Output the [x, y] coordinate of the center of the cell containing the given text.  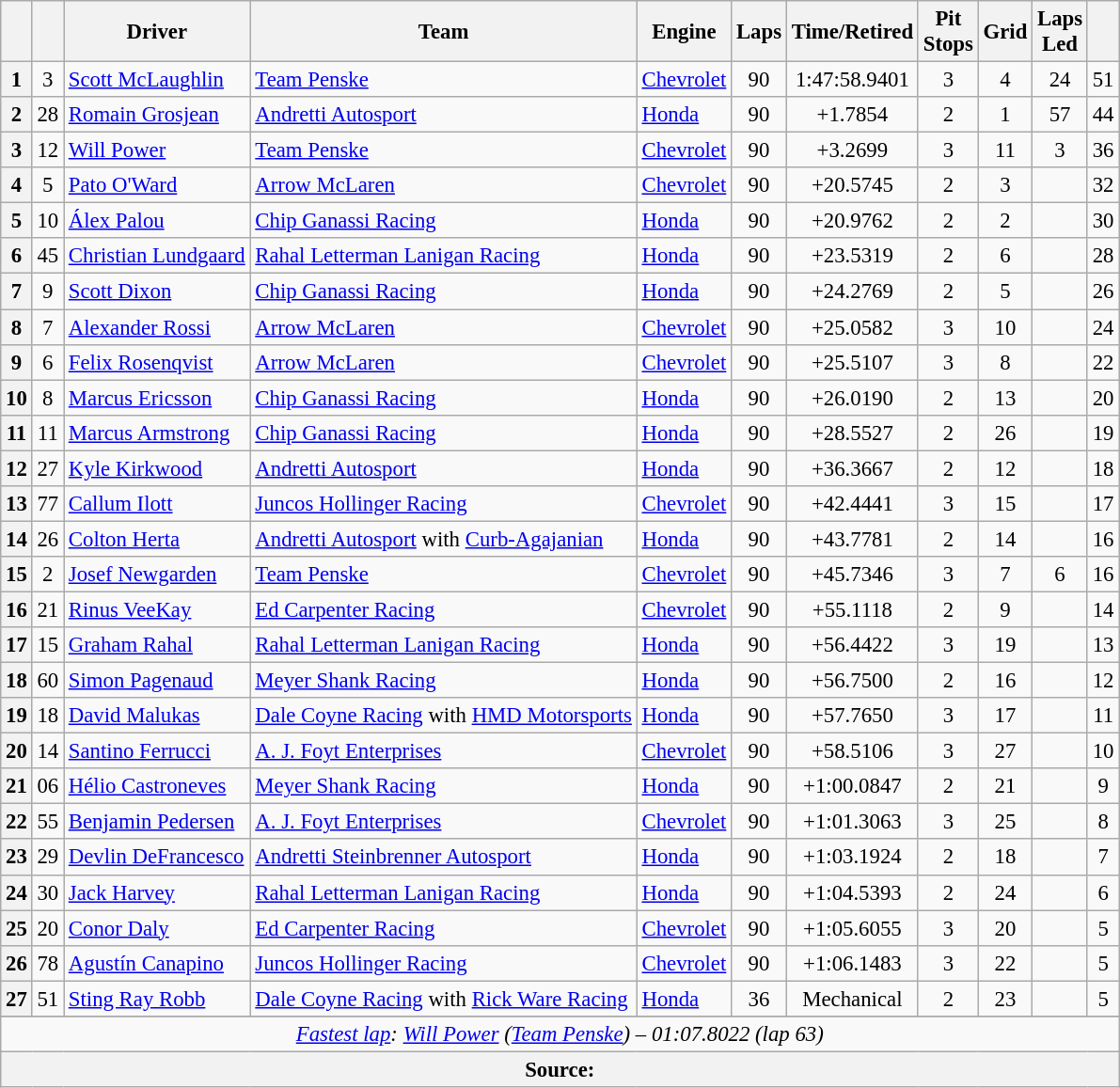
+56.4422 [852, 645]
45 [47, 257]
Andretti Steinbrenner Autosport [444, 858]
Engine [684, 32]
Marcus Armstrong [158, 433]
Hélio Castroneves [158, 786]
Scott McLaughlin [158, 80]
06 [47, 786]
+43.7781 [852, 539]
David Malukas [158, 716]
LapsLed [1061, 32]
+45.7346 [852, 575]
44 [1102, 115]
+56.7500 [852, 681]
+24.2769 [852, 292]
Romain Grosjean [158, 115]
Álex Palou [158, 221]
Fastest lap: Will Power (Team Penske) – 01:07.8022 (lap 63) [560, 1034]
60 [47, 681]
Graham Rahal [158, 645]
Mechanical [852, 999]
+25.0582 [852, 327]
+20.9762 [852, 221]
+57.7650 [852, 716]
Simon Pagenaud [158, 681]
Driver [158, 32]
Callum Ilott [158, 504]
Rinus VeeKay [158, 609]
29 [47, 858]
+1:04.5393 [852, 892]
+55.1118 [852, 609]
Benjamin Pedersen [158, 822]
+23.5319 [852, 257]
57 [1061, 115]
Team [444, 32]
Grid [1004, 32]
Christian Lundgaard [158, 257]
Marcus Ericsson [158, 398]
Pato O'Ward [158, 185]
Colton Herta [158, 539]
+1:03.1924 [852, 858]
78 [47, 963]
Josef Newgarden [158, 575]
Time/Retired [852, 32]
+28.5527 [852, 433]
+36.3667 [852, 468]
Conor Daly [158, 928]
Laps [760, 32]
+1:01.3063 [852, 822]
Alexander Rossi [158, 327]
1:47:58.9401 [852, 80]
Devlin DeFrancesco [158, 858]
+3.2699 [852, 150]
+25.5107 [852, 362]
32 [1102, 185]
Dale Coyne Racing with HMD Motorsports [444, 716]
Agustín Canapino [158, 963]
Santino Ferrucci [158, 751]
Jack Harvey [158, 892]
Scott Dixon [158, 292]
Dale Coyne Racing with Rick Ware Racing [444, 999]
+1:00.0847 [852, 786]
+42.4441 [852, 504]
+1:06.1483 [852, 963]
55 [47, 822]
77 [47, 504]
+26.0190 [852, 398]
PitStops [948, 32]
+1.7854 [852, 115]
Kyle Kirkwood [158, 468]
+58.5106 [852, 751]
Felix Rosenqvist [158, 362]
Source: [560, 1069]
Andretti Autosport with Curb-Agajanian [444, 539]
+1:05.6055 [852, 928]
Will Power [158, 150]
+20.5745 [852, 185]
Sting Ray Robb [158, 999]
